Find where the given text appears and provide that cell's center as (x, y) coordinate. 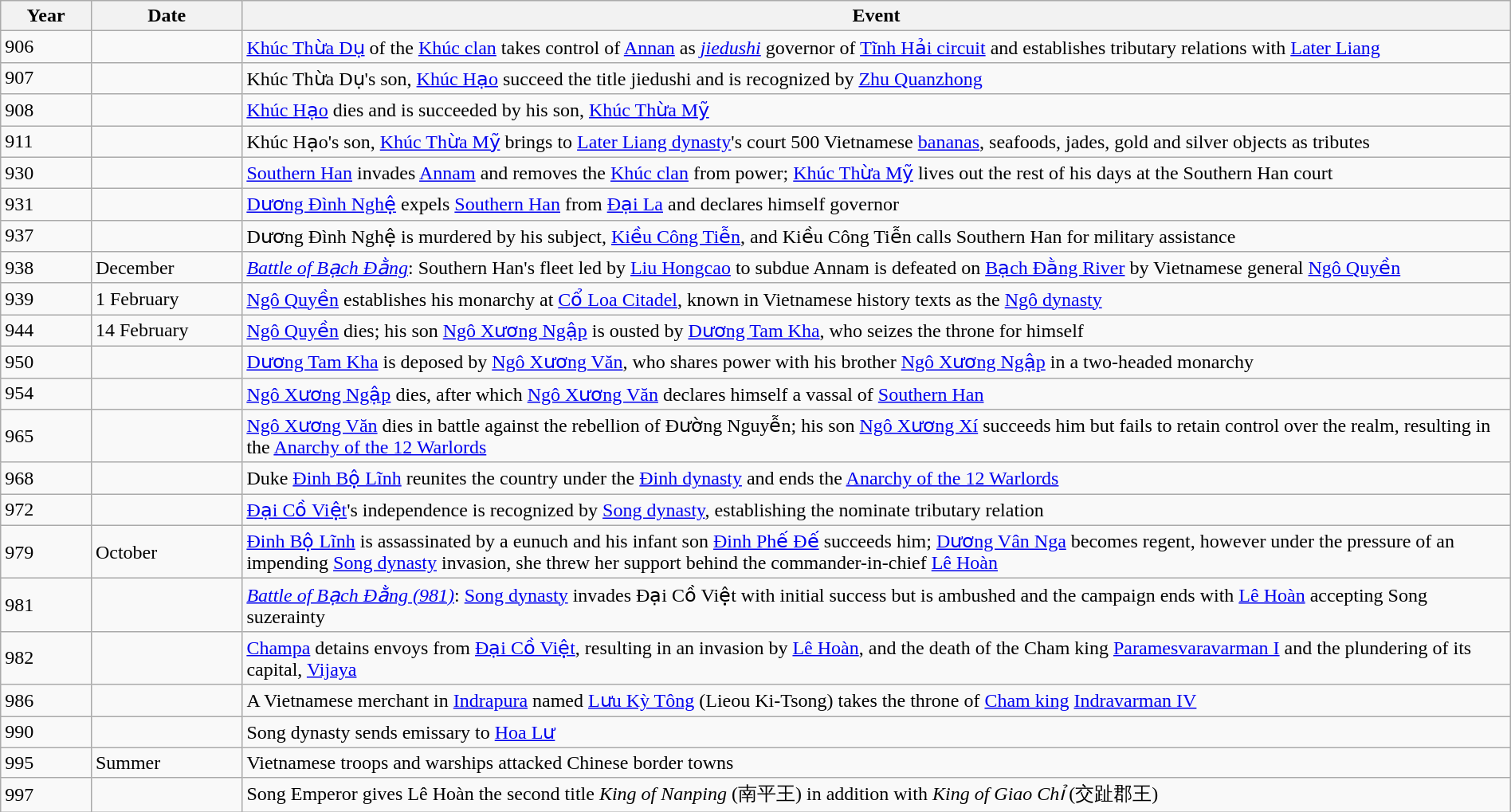
906 (46, 47)
Dương Đình Nghệ is murdered by his subject, Kiều Công Tiễn, and Kiều Công Tiễn calls Southern Han for military assistance (877, 236)
930 (46, 173)
950 (46, 362)
908 (46, 110)
Khúc Thừa Dụ of the Khúc clan takes control of Annan as jiedushi governor of Tĩnh Hải circuit and establishes tributary relations with Later Liang (877, 47)
990 (46, 732)
968 (46, 478)
Khúc Hạo's son, Khúc Thừa Mỹ brings to Later Liang dynasty's court 500 Vietnamese bananas, seafoods, jades, gold and silver objects as tributes (877, 142)
986 (46, 700)
Song dynasty sends emissary to Hoa Lư (877, 732)
Southern Han invades Annam and removes the Khúc clan from power; Khúc Thừa Mỹ lives out the rest of his days at the Southern Han court (877, 173)
Event (877, 16)
Ngô Quyền dies; his son Ngô Xương Ngập is ousted by Dương Tam Kha, who seizes the throne for himself (877, 331)
995 (46, 763)
931 (46, 205)
911 (46, 142)
997 (46, 795)
Vietnamese troops and warships attacked Chinese border towns (877, 763)
982 (46, 658)
907 (46, 78)
981 (46, 606)
938 (46, 268)
954 (46, 394)
Khúc Hạo dies and is succeeded by his son, Khúc Thừa Mỹ (877, 110)
979 (46, 551)
October (166, 551)
14 February (166, 331)
Đại Cồ Việt's independence is recognized by Song dynasty, establishing the nominate tributary relation (877, 510)
Dương Đình Nghệ expels Southern Han from Đại La and declares himself governor (877, 205)
939 (46, 299)
937 (46, 236)
Duke Đinh Bộ Lĩnh reunites the country under the Đinh dynasty and ends the Anarchy of the 12 Warlords (877, 478)
Year (46, 16)
Khúc Thừa Dụ's son, Khúc Hạo succeed the title jiedushi and is recognized by Zhu Quanzhong (877, 78)
Ngô Xương Ngập dies, after which Ngô Xương Văn declares himself a vassal of Southern Han (877, 394)
Summer (166, 763)
Song Emperor gives Lê Hoàn the second title King of Nanping (南平王) in addition with King of Giao Chỉ (交趾郡王) (877, 795)
Dương Tam Kha is deposed by Ngô Xương Văn, who shares power with his brother Ngô Xương Ngập in a two-headed monarchy (877, 362)
December (166, 268)
1 February (166, 299)
944 (46, 331)
Ngô Quyền establishes his monarchy at Cổ Loa Citadel, known in Vietnamese history texts as the Ngô dynasty (877, 299)
Battle of Bạch Đằng: Southern Han's fleet led by Liu Hongcao to subdue Annam is defeated on Bạch Đằng River by Vietnamese general Ngô Quyền (877, 268)
A Vietnamese merchant in Indrapura named Lưu Kỳ Tông (Lieou Ki-Tsong) takes the throne of Cham king Indravarman IV (877, 700)
965 (46, 437)
972 (46, 510)
Date (166, 16)
